Scan for the cell matching the given text and deliver its (X, Y) coordinate at center. 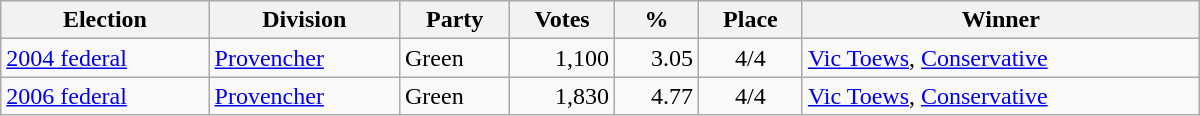
3.05 (656, 58)
1,830 (562, 96)
1,100 (562, 58)
Election (105, 20)
Winner (1000, 20)
% (656, 20)
2004 federal (105, 58)
Division (304, 20)
Votes (562, 20)
2006 federal (105, 96)
Place (750, 20)
Party (454, 20)
4.77 (656, 96)
